For the text-containing cell, return its midpoint in (x, y) coordinate format. 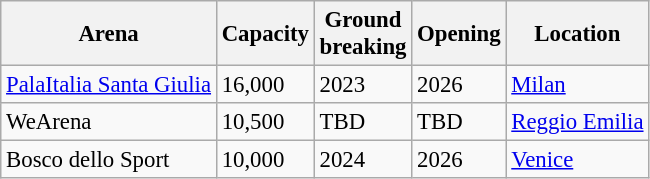
Capacity (265, 34)
16,000 (265, 85)
2024 (363, 160)
10,500 (265, 122)
Location (578, 34)
10,000 (265, 160)
2023 (363, 85)
Milan (578, 85)
Groundbreaking (363, 34)
Bosco dello Sport (109, 160)
Reggio Emilia (578, 122)
PalaItalia Santa Giulia (109, 85)
Opening (459, 34)
Arena (109, 34)
WeArena (109, 122)
Venice (578, 160)
